For the text-containing cell, return its midpoint in (x, y) coordinate format. 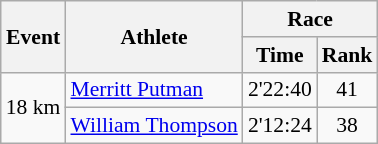
Race (310, 19)
2'12:24 (280, 126)
2'22:40 (280, 90)
Merritt Putman (154, 90)
Athlete (154, 36)
Rank (348, 55)
William Thompson (154, 126)
Event (34, 36)
18 km (34, 108)
Time (280, 55)
38 (348, 126)
41 (348, 90)
